Pinpoint the cell where the given text exists, returning its [x, y] midpoint coordinate. 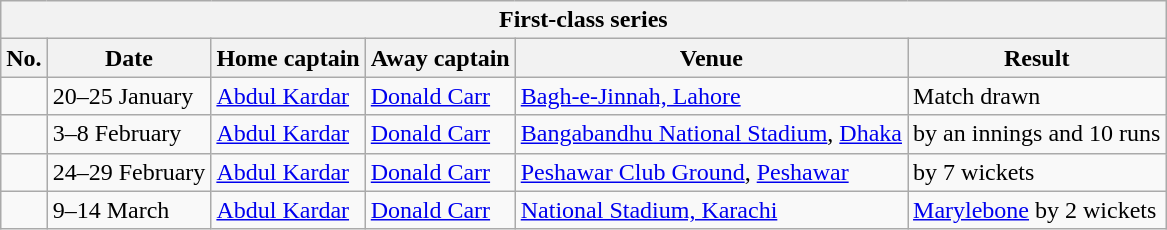
Marylebone by 2 wickets [1037, 210]
Bagh-e-Jinnah, Lahore [711, 96]
Away captain [440, 58]
3–8 February [129, 134]
Match drawn [1037, 96]
Venue [711, 58]
Bangabandhu National Stadium, Dhaka [711, 134]
Peshawar Club Ground, Peshawar [711, 172]
No. [24, 58]
9–14 March [129, 210]
First-class series [584, 20]
National Stadium, Karachi [711, 210]
by an innings and 10 runs [1037, 134]
24–29 February [129, 172]
Date [129, 58]
Result [1037, 58]
Home captain [288, 58]
20–25 January [129, 96]
by 7 wickets [1037, 172]
